Determine the [X, Y] coordinate at the center of the cell enclosing the given text.  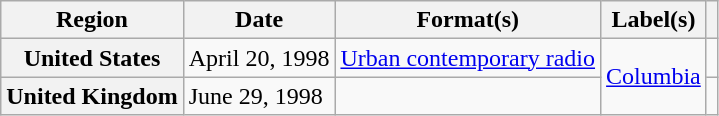
Format(s) [468, 20]
April 20, 1998 [259, 58]
Urban contemporary radio [468, 58]
Region [92, 20]
June 29, 1998 [259, 96]
Date [259, 20]
United Kingdom [92, 96]
United States [92, 58]
Columbia [654, 77]
Label(s) [654, 20]
